From the cell containing the given text, extract its center point as (X, Y) coordinate. 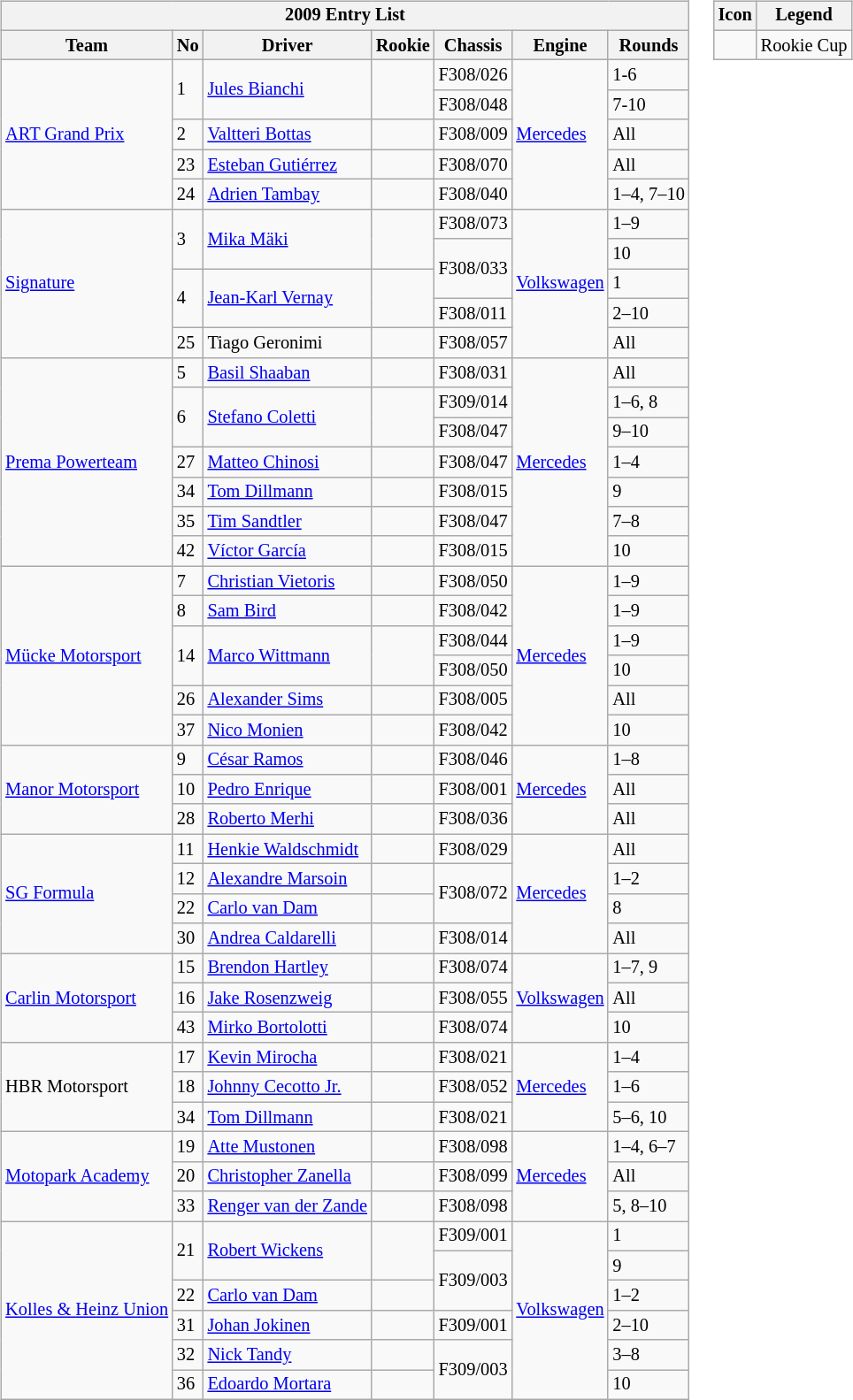
24 (188, 195)
F308/031 (473, 373)
HBR Motorsport (87, 1088)
Signature (87, 283)
Pedro Enrique (288, 790)
Rookie (403, 45)
Rookie Cup (804, 45)
Valtteri Bottas (288, 134)
36 (188, 1385)
Nico Monien (288, 730)
Robert Wickens (288, 1251)
32 (188, 1355)
Andrea Caldarelli (288, 938)
Alexandre Marsoin (288, 879)
3 (188, 239)
Icon (735, 16)
15 (188, 968)
18 (188, 1087)
F308/044 (473, 640)
Chassis (473, 45)
Legend (804, 16)
Brendon Hartley (288, 968)
4 (188, 299)
Henkie Waldschmidt (288, 849)
Manor Motorsport (87, 789)
1–7, 9 (648, 968)
1–4, 6–7 (648, 1147)
Esteban Gutiérrez (288, 164)
Kolles & Heinz Union (87, 1311)
28 (188, 819)
30 (188, 938)
16 (188, 998)
Jules Bianchi (288, 90)
6 (188, 417)
Mika Mäki (288, 239)
1–6 (648, 1087)
Kevin Mirocha (288, 1058)
Stefano Coletti (288, 417)
1-6 (648, 75)
Carlin Motorsport (87, 998)
Víctor García (288, 551)
23 (188, 164)
Marco Wittmann (288, 654)
Jake Rosenzweig (288, 998)
Mirko Bortolotti (288, 1028)
Christopher Zanella (288, 1176)
3–8 (648, 1355)
Motopark Academy (87, 1176)
Mücke Motorsport (87, 655)
F308/057 (473, 343)
20 (188, 1176)
11 (188, 849)
F308/009 (473, 134)
Tim Sandtler (288, 522)
F308/048 (473, 105)
F308/099 (473, 1176)
F308/033 (473, 269)
Engine (559, 45)
Rounds (648, 45)
F308/011 (473, 313)
43 (188, 1028)
F308/073 (473, 224)
33 (188, 1206)
7–8 (648, 522)
F308/072 (473, 893)
Tiago Geronimi (288, 343)
1–4, 7–10 (648, 195)
F308/029 (473, 849)
26 (188, 700)
Roberto Merhi (288, 819)
F308/052 (473, 1087)
19 (188, 1147)
F308/046 (473, 760)
F308/055 (473, 998)
Basil Shaaban (288, 373)
Nick Tandy (288, 1355)
12 (188, 879)
1–6, 8 (648, 402)
21 (188, 1251)
14 (188, 654)
37 (188, 730)
31 (188, 1326)
Matteo Chinosi (288, 462)
No (188, 45)
F308/040 (473, 195)
F308/026 (473, 75)
27 (188, 462)
F308/001 (473, 790)
F308/036 (473, 819)
7 (188, 581)
Johnny Cecotto Jr. (288, 1087)
F308/014 (473, 938)
5–6, 10 (648, 1117)
Prema Powerteam (87, 463)
7-10 (648, 105)
F308/070 (473, 164)
9–10 (648, 432)
Driver (288, 45)
2009 Entry List (345, 16)
Team (87, 45)
Sam Bird (288, 611)
17 (188, 1058)
Adrien Tambay (288, 195)
F309/014 (473, 402)
5 (188, 373)
ART Grand Prix (87, 134)
25 (188, 343)
5, 8–10 (648, 1206)
Christian Vietoris (288, 581)
Renger van der Zande (288, 1206)
Alexander Sims (288, 700)
Edoardo Mortara (288, 1385)
Atte Mustonen (288, 1147)
42 (188, 551)
Jean-Karl Vernay (288, 299)
Johan Jokinen (288, 1326)
2 (188, 134)
César Ramos (288, 760)
F308/005 (473, 700)
SG Formula (87, 893)
35 (188, 522)
1–8 (648, 760)
